Determine the (X, Y) coordinate at the center of the cell enclosing the given text.  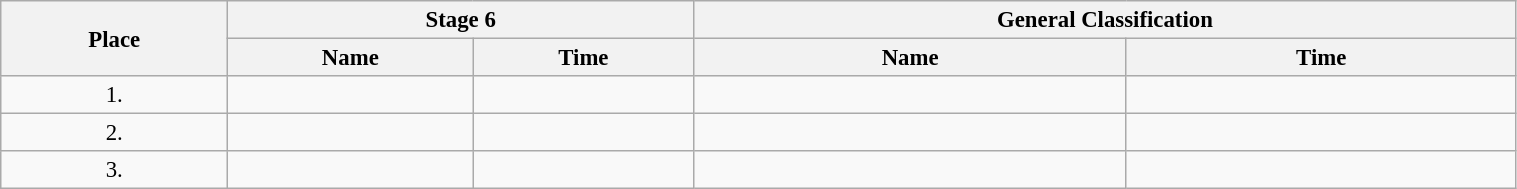
1. (114, 95)
Stage 6 (461, 20)
2. (114, 133)
3. (114, 170)
General Classification (1105, 20)
Place (114, 38)
